Identify which cell holds the provided text, then report its [X, Y] central coordinate. 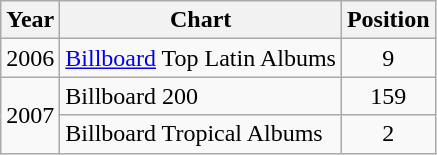
Billboard Tropical Albums [201, 134]
2 [388, 134]
159 [388, 96]
Chart [201, 20]
2006 [30, 58]
Position [388, 20]
Billboard 200 [201, 96]
9 [388, 58]
Year [30, 20]
2007 [30, 115]
Billboard Top Latin Albums [201, 58]
